From the cell containing the given text, extract its center point as [x, y] coordinate. 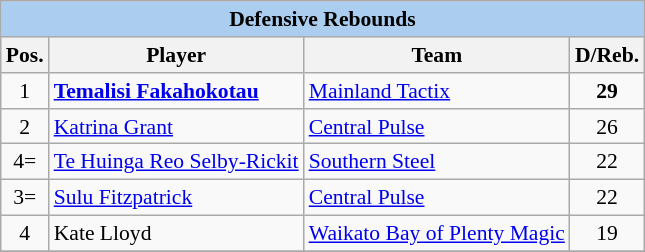
Waikato Bay of Plenty Magic [437, 233]
Defensive Rebounds [322, 19]
Southern Steel [437, 162]
2 [25, 126]
Te Huinga Reo Selby-Rickit [176, 162]
1 [25, 91]
Pos. [25, 55]
Team [437, 55]
4 [25, 233]
D/Reb. [607, 55]
Sulu Fitzpatrick [176, 197]
Player [176, 55]
29 [607, 91]
4= [25, 162]
Kate Lloyd [176, 233]
19 [607, 233]
3= [25, 197]
Temalisi Fakahokotau [176, 91]
Mainland Tactix [437, 91]
26 [607, 126]
Katrina Grant [176, 126]
